Provide the [x, y] coordinate of the cell's center where the given text is located.  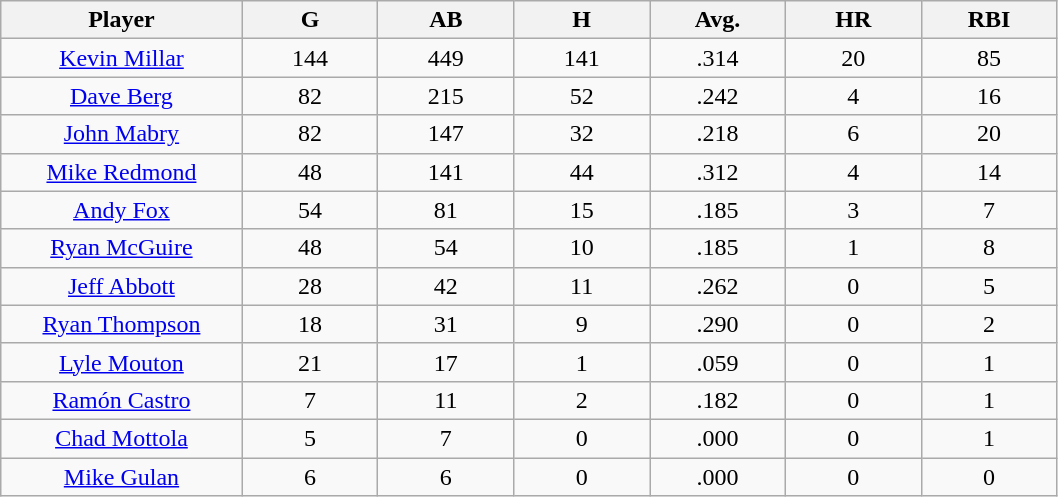
85 [989, 58]
44 [582, 172]
Chad Mottola [122, 438]
52 [582, 96]
14 [989, 172]
.314 [718, 58]
Lyle Mouton [122, 362]
8 [989, 248]
.312 [718, 172]
Ryan Thompson [122, 324]
G [310, 20]
.218 [718, 134]
Dave Berg [122, 96]
Avg. [718, 20]
31 [446, 324]
32 [582, 134]
AB [446, 20]
Kevin Millar [122, 58]
.242 [718, 96]
3 [853, 210]
16 [989, 96]
28 [310, 286]
.059 [718, 362]
42 [446, 286]
144 [310, 58]
Mike Gulan [122, 477]
Mike Redmond [122, 172]
Ryan McGuire [122, 248]
Andy Fox [122, 210]
215 [446, 96]
147 [446, 134]
10 [582, 248]
9 [582, 324]
449 [446, 58]
18 [310, 324]
.182 [718, 400]
HR [853, 20]
21 [310, 362]
81 [446, 210]
RBI [989, 20]
Jeff Abbott [122, 286]
John Mabry [122, 134]
Player [122, 20]
Ramón Castro [122, 400]
17 [446, 362]
.290 [718, 324]
H [582, 20]
15 [582, 210]
.262 [718, 286]
